From the cell containing the given text, extract its center point as [x, y] coordinate. 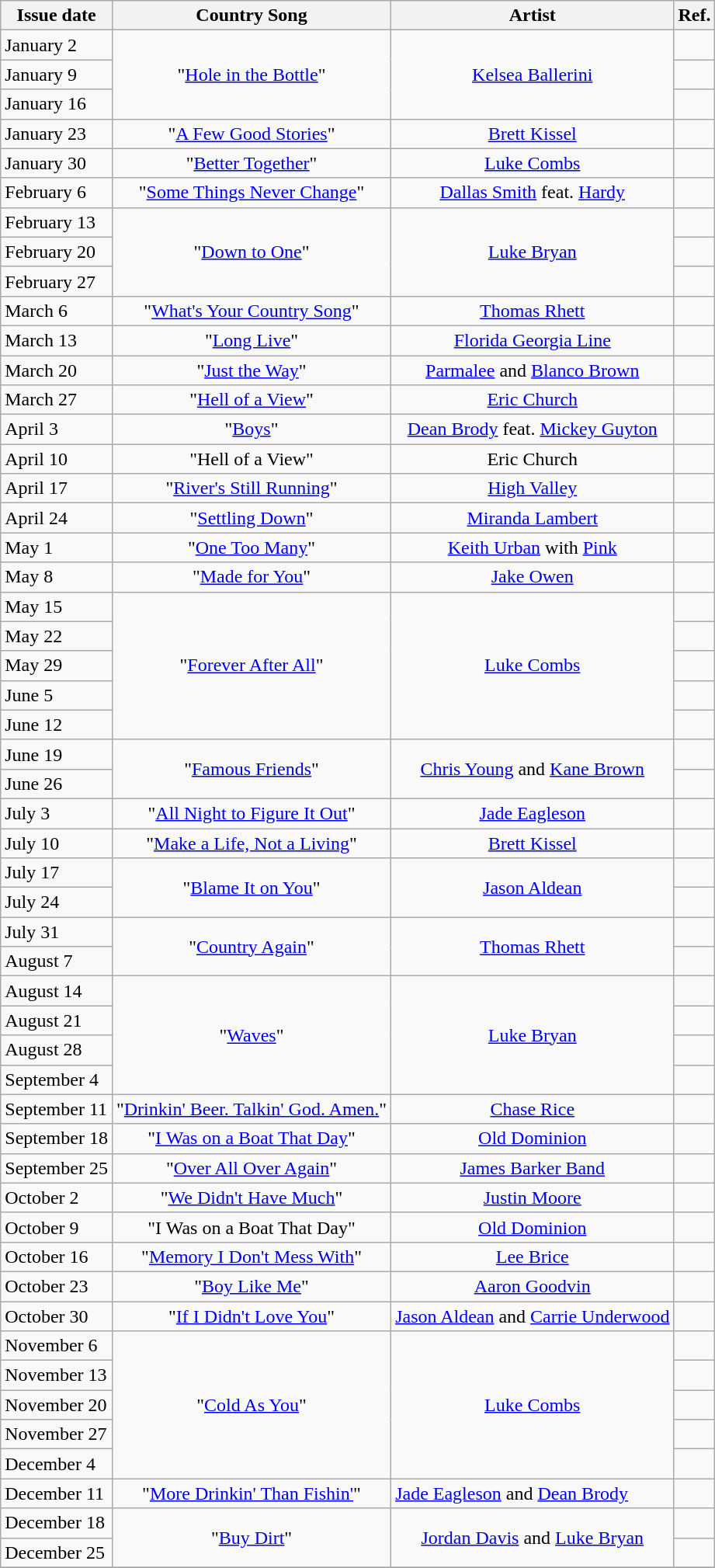
June 5 [57, 695]
"Hole in the Bottle" [252, 75]
"Waves" [252, 1035]
August 28 [57, 1050]
"Long Live" [252, 340]
"One Too Many" [252, 548]
Dean Brody feat. Mickey Guyton [533, 429]
"Better Together" [252, 163]
November 6 [57, 1346]
Chase Rice [533, 1109]
April 3 [57, 429]
April 24 [57, 518]
Issue date [57, 16]
June 12 [57, 725]
Kelsea Ballerini [533, 75]
November 13 [57, 1375]
January 23 [57, 134]
August 21 [57, 1020]
July 24 [57, 902]
"What's Your Country Song" [252, 311]
August 7 [57, 961]
"Down to One" [252, 252]
"All Night to Figure It Out" [252, 813]
Lee Brice [533, 1257]
November 20 [57, 1405]
March 13 [57, 340]
"Some Things Never Change" [252, 193]
"A Few Good Stories" [252, 134]
Artist [533, 16]
July 3 [57, 813]
October 9 [57, 1227]
Parmalee and Blanco Brown [533, 370]
Jake Owen [533, 577]
January 30 [57, 163]
"Settling Down" [252, 518]
January 9 [57, 75]
"Over All Over Again" [252, 1168]
James Barker Band [533, 1168]
September 11 [57, 1109]
Jordan Davis and Luke Bryan [533, 1538]
Ref. [694, 16]
"Blame It on You" [252, 888]
"Drinkin' Beer. Talkin' God. Amen." [252, 1109]
"Memory I Don't Mess With" [252, 1257]
July 31 [57, 932]
"Boys" [252, 429]
August 14 [57, 991]
May 1 [57, 548]
"Made for You" [252, 577]
September 4 [57, 1080]
March 27 [57, 400]
September 18 [57, 1139]
Miranda Lambert [533, 518]
May 15 [57, 607]
Dallas Smith feat. Hardy [533, 193]
January 2 [57, 45]
April 10 [57, 459]
February 13 [57, 222]
June 19 [57, 754]
May 8 [57, 577]
Jade Eagleson and Dean Brody [533, 1493]
"If I Didn't Love You" [252, 1316]
"More Drinkin' Than Fishin'" [252, 1493]
High Valley [533, 488]
February 6 [57, 193]
Jade Eagleson [533, 813]
Florida Georgia Line [533, 340]
September 25 [57, 1168]
"Cold As You" [252, 1405]
July 17 [57, 873]
December 25 [57, 1552]
July 10 [57, 843]
March 6 [57, 311]
"Famous Friends" [252, 769]
December 11 [57, 1493]
March 20 [57, 370]
June 26 [57, 784]
"Boy Like Me" [252, 1286]
October 23 [57, 1286]
October 30 [57, 1316]
Chris Young and Kane Brown [533, 769]
January 16 [57, 104]
Jason Aldean and Carrie Underwood [533, 1316]
February 20 [57, 252]
February 27 [57, 281]
Aaron Goodvin [533, 1286]
October 2 [57, 1198]
April 17 [57, 488]
Country Song [252, 16]
"Just the Way" [252, 370]
"We Didn't Have Much" [252, 1198]
October 16 [57, 1257]
Keith Urban with Pink [533, 548]
December 18 [57, 1523]
"Buy Dirt" [252, 1538]
"Make a Life, Not a Living" [252, 843]
Justin Moore [533, 1198]
"Country Again" [252, 947]
November 27 [57, 1434]
December 4 [57, 1464]
"Forever After All" [252, 666]
May 29 [57, 666]
"River's Still Running" [252, 488]
May 22 [57, 636]
Jason Aldean [533, 888]
